Pinpoint the cell where the given text exists, returning its (X, Y) midpoint coordinate. 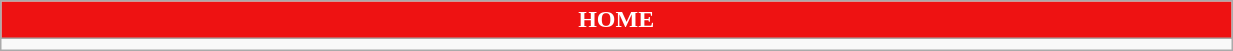
HOME (616, 20)
